For the text-containing cell, return its midpoint in [X, Y] coordinate format. 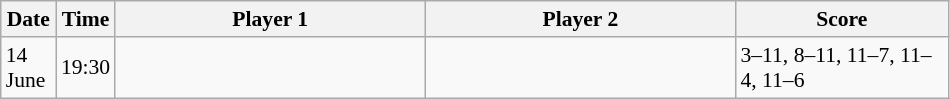
Player 2 [580, 19]
Score [842, 19]
14 June [28, 68]
19:30 [86, 68]
Player 1 [270, 19]
Date [28, 19]
Time [86, 19]
3–11, 8–11, 11–7, 11–4, 11–6 [842, 68]
